Determine the [x, y] coordinate at the center of the cell enclosing the given text.  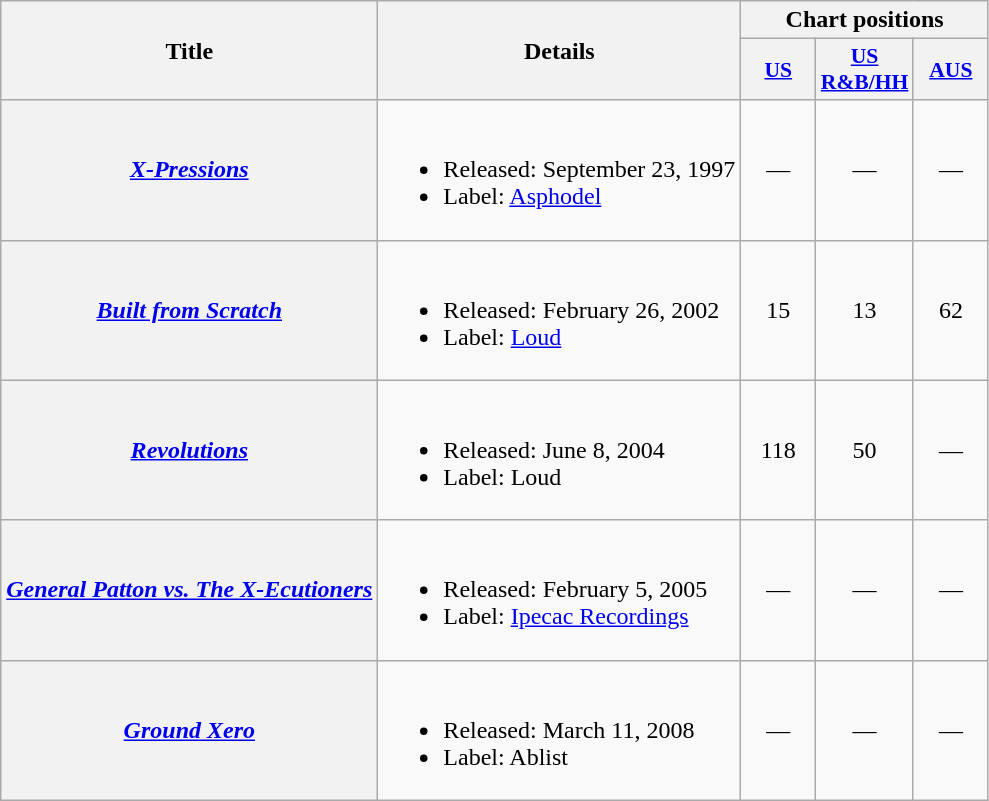
X-Pressions [190, 170]
50 [865, 450]
AUS [950, 70]
Title [190, 50]
118 [778, 450]
Released: September 23, 1997Label: Asphodel [560, 170]
Released: June 8, 2004Label: Loud [560, 450]
General Patton vs. The X-Ecutioners [190, 590]
Chart positions [865, 20]
62 [950, 310]
Revolutions [190, 450]
Released: February 26, 2002Label: Loud [560, 310]
Released: March 11, 2008Label: Ablist [560, 730]
Details [560, 50]
15 [778, 310]
Ground Xero [190, 730]
13 [865, 310]
US [778, 70]
Released: February 5, 2005Label: Ipecac Recordings [560, 590]
USR&B/HH [865, 70]
Built from Scratch [190, 310]
